Locate the cell with the specified text and output its [X, Y] center coordinate. 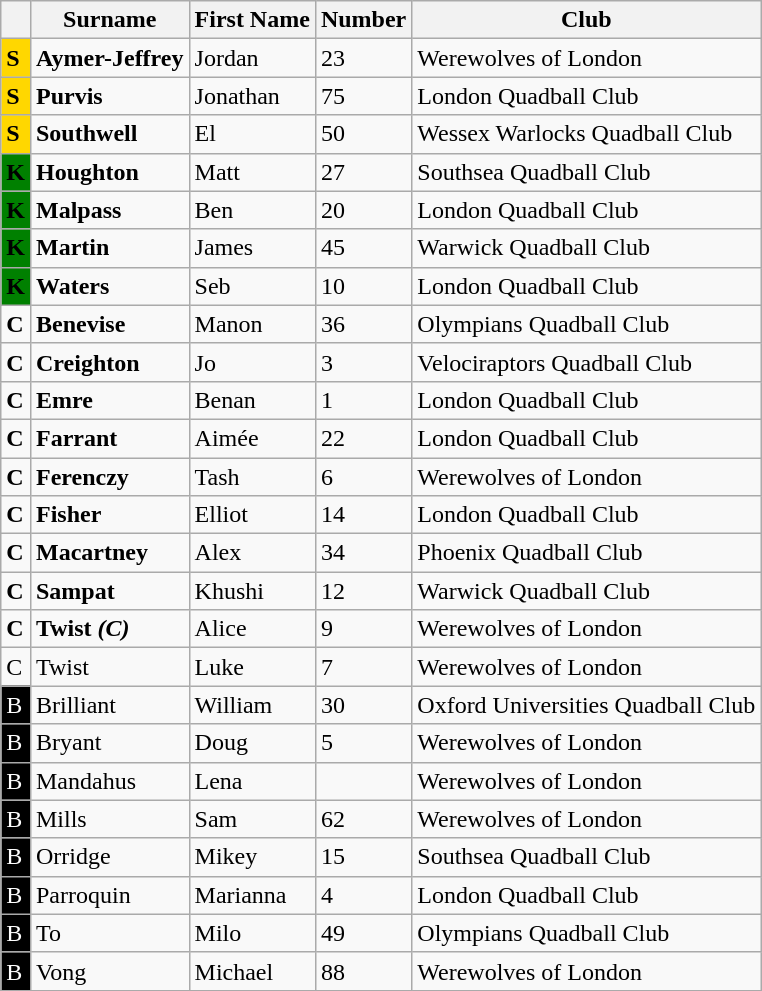
Brilliant [110, 705]
Farrant [110, 438]
Michael [252, 971]
45 [363, 248]
James [252, 248]
7 [363, 667]
14 [363, 515]
Phoenix Quadball Club [586, 553]
36 [363, 324]
Orridge [110, 857]
Twist (C) [110, 629]
30 [363, 705]
Sampat [110, 591]
Doug [252, 743]
Sam [252, 819]
Velociraptors Quadball Club [586, 362]
Bryant [110, 743]
Aymer-Jeffrey [110, 58]
Khushi [252, 591]
Mandahus [110, 781]
3 [363, 362]
Jo [252, 362]
Luke [252, 667]
Martin [110, 248]
Purvis [110, 96]
Alex [252, 553]
Marianna [252, 895]
27 [363, 172]
Houghton [110, 172]
Matt [252, 172]
Seb [252, 286]
34 [363, 553]
1 [363, 400]
Macartney [110, 553]
Fisher [110, 515]
50 [363, 134]
El [252, 134]
23 [363, 58]
Surname [110, 20]
William [252, 705]
Vong [110, 971]
Milo [252, 933]
Number [363, 20]
Emre [110, 400]
Wessex Warlocks Quadball Club [586, 134]
Aimée [252, 438]
Alice [252, 629]
Oxford Universities Quadball Club [586, 705]
22 [363, 438]
First Name [252, 20]
Elliot [252, 515]
Jordan [252, 58]
12 [363, 591]
Malpass [110, 210]
15 [363, 857]
Manon [252, 324]
5 [363, 743]
To [110, 933]
4 [363, 895]
Club [586, 20]
20 [363, 210]
9 [363, 629]
Creighton [110, 362]
75 [363, 96]
Mills [110, 819]
Benevise [110, 324]
88 [363, 971]
Ferenczy [110, 477]
Waters [110, 286]
Parroquin [110, 895]
Jonathan [252, 96]
Benan [252, 400]
Twist [110, 667]
49 [363, 933]
Tash [252, 477]
10 [363, 286]
6 [363, 477]
Mikey [252, 857]
Southwell [110, 134]
62 [363, 819]
Ben [252, 210]
Lena [252, 781]
